Search for the cell housing the specified text and yield its [x, y] center coordinate. 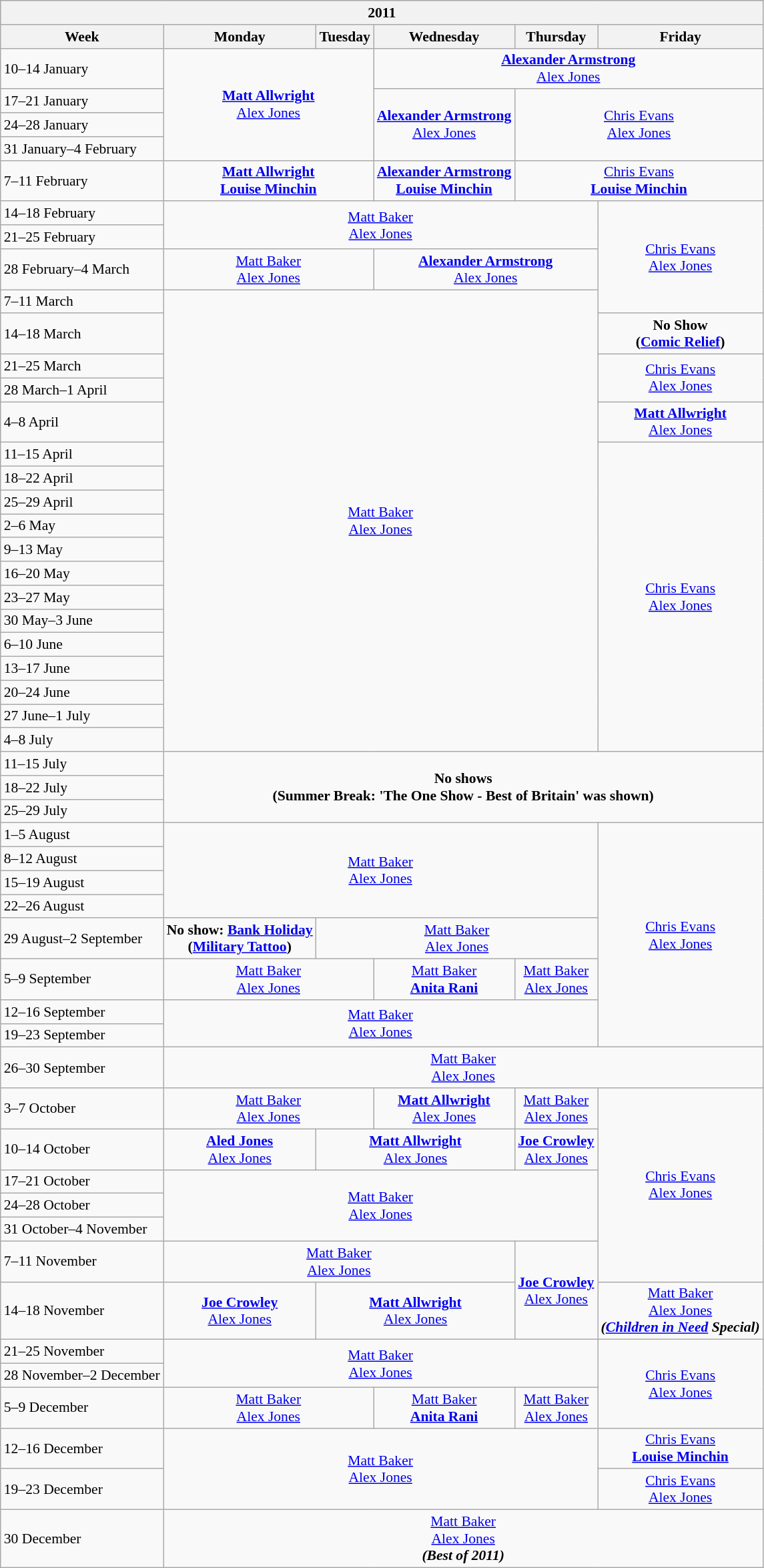
28 March–1 April [82, 390]
14–18 March [82, 334]
Thursday [556, 37]
27 June–1 July [82, 716]
20–24 June [82, 692]
13–17 June [82, 669]
5–9 September [82, 980]
21–25 March [82, 366]
4–8 July [82, 740]
28 November–2 December [82, 1376]
19–23 September [82, 1035]
10–14 January [82, 68]
24–28 October [82, 1206]
11–15 July [82, 764]
15–19 August [82, 882]
12–16 December [82, 1449]
No show: Bank Holiday(Military Tattoo) [240, 939]
25–29 July [82, 811]
12–16 September [82, 1012]
Aled Jones Alex Jones [240, 1149]
24–28 January [82, 125]
9–13 May [82, 550]
Alexander Armstrong Louise Minchin [444, 180]
22–26 August [82, 906]
Week [82, 37]
30 May–3 June [82, 621]
31 January–4 February [82, 149]
11–15 April [82, 455]
17–21 October [82, 1182]
17–21 January [82, 101]
6–10 June [82, 645]
7–11 February [82, 180]
5–9 December [82, 1407]
18–22 April [82, 479]
Tuesday [345, 37]
28 February–4 March [82, 270]
No Show(Comic Relief) [681, 334]
Matt Baker Alex Jones (Best of 2011) [463, 1539]
7–11 March [82, 302]
16–20 May [82, 573]
14–18 February [82, 214]
4–8 April [82, 422]
Wednesday [444, 37]
26–30 September [82, 1068]
23–27 May [82, 597]
14–18 November [82, 1311]
7–11 November [82, 1262]
29 August–2 September [82, 939]
19–23 December [82, 1490]
Matt Baker Alex Jones (Children in Need Special) [681, 1311]
Friday [681, 37]
8–12 August [82, 859]
3–7 October [82, 1108]
21–25 November [82, 1352]
25–29 April [82, 502]
Monday [240, 37]
18–22 July [82, 788]
2–6 May [82, 526]
No shows(Summer Break: 'The One Show - Best of Britain' was shown) [463, 788]
1–5 August [82, 835]
21–25 February [82, 237]
10–14 October [82, 1149]
Matt Allwright Louise Minchin [268, 180]
2011 [382, 13]
31 October–4 November [82, 1230]
30 December [82, 1539]
